Output the [x, y] coordinate of the center of the cell containing the given text.  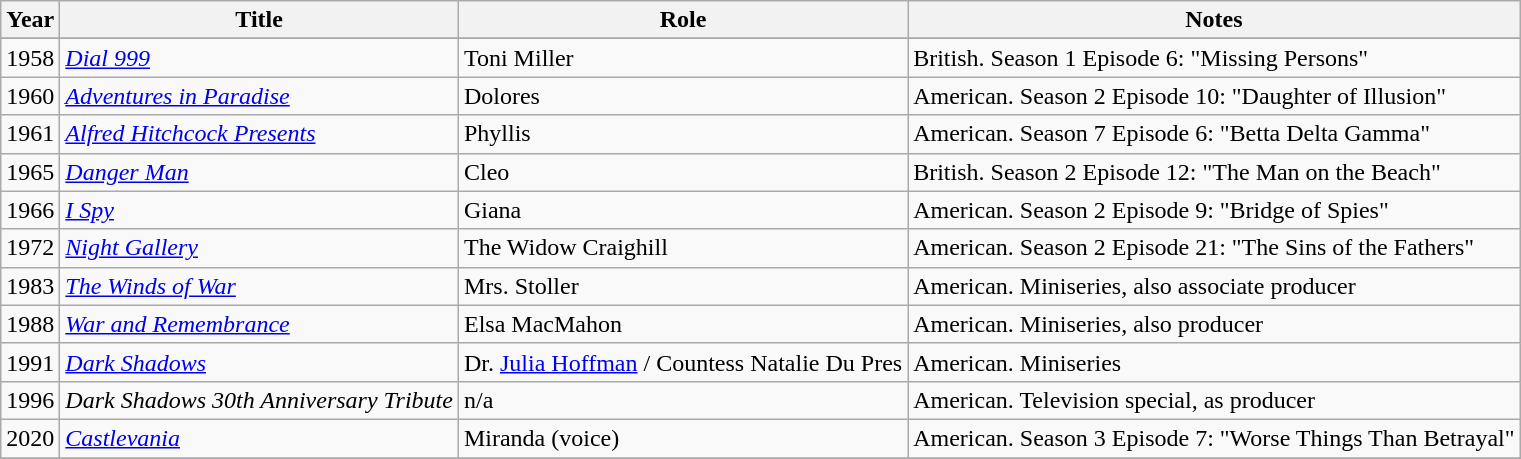
1983 [30, 286]
American. Season 7 Episode 6: "Betta Delta Gamma" [1214, 134]
Night Gallery [260, 248]
Dark Shadows 30th Anniversary Tribute [260, 400]
Toni Miller [682, 58]
War and Remembrance [260, 324]
Castlevania [260, 438]
The Winds of War [260, 286]
American. Season 3 Episode 7: "Worse Things Than Betrayal" [1214, 438]
Alfred Hitchcock Presents [260, 134]
1991 [30, 362]
Dial 999 [260, 58]
Role [682, 20]
1958 [30, 58]
1996 [30, 400]
Title [260, 20]
n/a [682, 400]
British. Season 2 Episode 12: "The Man on the Beach" [1214, 172]
The Widow Craighill [682, 248]
1961 [30, 134]
Notes [1214, 20]
1972 [30, 248]
American. Miniseries [1214, 362]
American. Miniseries, also associate producer [1214, 286]
American. Television special, as producer [1214, 400]
Cleo [682, 172]
Elsa MacMahon [682, 324]
1988 [30, 324]
Dolores [682, 96]
British. Season 1 Episode 6: "Missing Persons" [1214, 58]
American. Season 2 Episode 9: "Bridge of Spies" [1214, 210]
2020 [30, 438]
Dark Shadows [260, 362]
Phyllis [682, 134]
1966 [30, 210]
American. Miniseries, also producer [1214, 324]
I Spy [260, 210]
1960 [30, 96]
American. Season 2 Episode 10: "Daughter of Illusion" [1214, 96]
American. Season 2 Episode 21: "The Sins of the Fathers" [1214, 248]
Miranda (voice) [682, 438]
Giana [682, 210]
Adventures in Paradise [260, 96]
1965 [30, 172]
Year [30, 20]
Mrs. Stoller [682, 286]
Danger Man [260, 172]
Dr. Julia Hoffman / Countess Natalie Du Pres [682, 362]
